Scan for the cell matching the given text and deliver its (X, Y) coordinate at center. 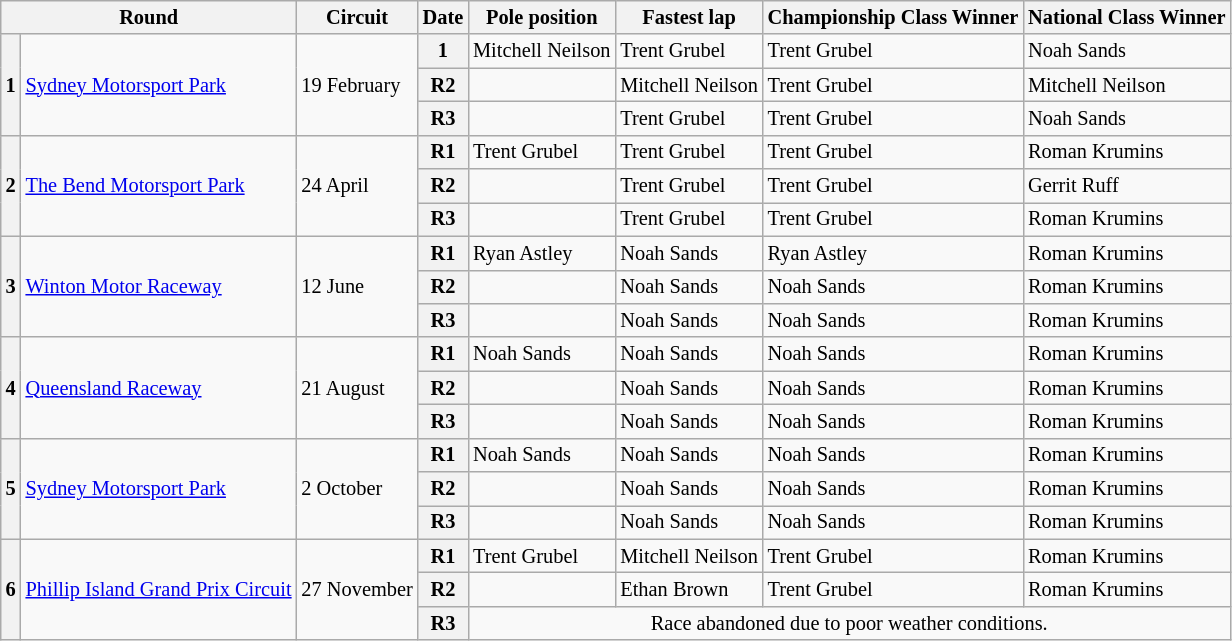
Queensland Raceway (159, 388)
4 (11, 388)
5 (11, 488)
19 February (356, 84)
21 August (356, 388)
Ethan Brown (688, 589)
2 (11, 186)
2 October (356, 488)
Fastest lap (688, 17)
3 (11, 286)
Pole position (542, 17)
Race abandoned due to poor weather conditions. (849, 623)
Phillip Island Grand Prix Circuit (159, 590)
27 November (356, 590)
The Bend Motorsport Park (159, 186)
Date (443, 17)
Championship Class Winner (893, 17)
National Class Winner (1126, 17)
Circuit (356, 17)
Gerrit Ruff (1126, 186)
Round (149, 17)
Winton Motor Raceway (159, 286)
12 June (356, 286)
24 April (356, 186)
6 (11, 590)
